Pinpoint the cell where the given text exists, returning its (X, Y) midpoint coordinate. 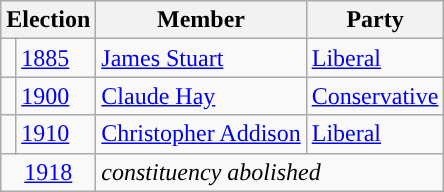
Member (201, 20)
constituency abolished (270, 172)
1918 (48, 172)
Election (48, 20)
1910 (56, 134)
Christopher Addison (201, 134)
James Stuart (201, 58)
1900 (56, 96)
1885 (56, 58)
Party (375, 20)
Conservative (375, 96)
Claude Hay (201, 96)
